Locate the cell with the specified text and output its [X, Y] center coordinate. 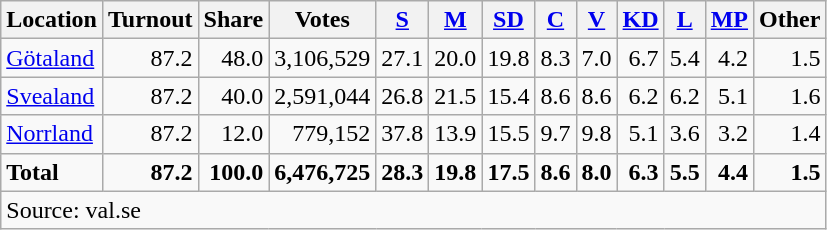
Source: val.se [414, 210]
Share [234, 20]
Votes [322, 20]
48.0 [234, 58]
17.5 [508, 172]
9.7 [556, 134]
1.4 [790, 134]
Turnout [150, 20]
Other [790, 20]
Norrland [52, 134]
26.8 [402, 96]
779,152 [322, 134]
1.6 [790, 96]
7.0 [596, 58]
C [556, 20]
Total [52, 172]
6.7 [640, 58]
15.4 [508, 96]
21.5 [456, 96]
9.8 [596, 134]
Location [52, 20]
8.0 [596, 172]
5.5 [684, 172]
4.2 [729, 58]
Svealand [52, 96]
6,476,725 [322, 172]
28.3 [402, 172]
27.1 [402, 58]
6.3 [640, 172]
MP [729, 20]
M [456, 20]
5.4 [684, 58]
KD [640, 20]
L [684, 20]
40.0 [234, 96]
Götaland [52, 58]
12.0 [234, 134]
3,106,529 [322, 58]
3.6 [684, 134]
20.0 [456, 58]
4.4 [729, 172]
V [596, 20]
2,591,044 [322, 96]
13.9 [456, 134]
15.5 [508, 134]
37.8 [402, 134]
3.2 [729, 134]
SD [508, 20]
100.0 [234, 172]
8.3 [556, 58]
S [402, 20]
